Extract the (X, Y) coordinate from the center of the cell holding the provided text.  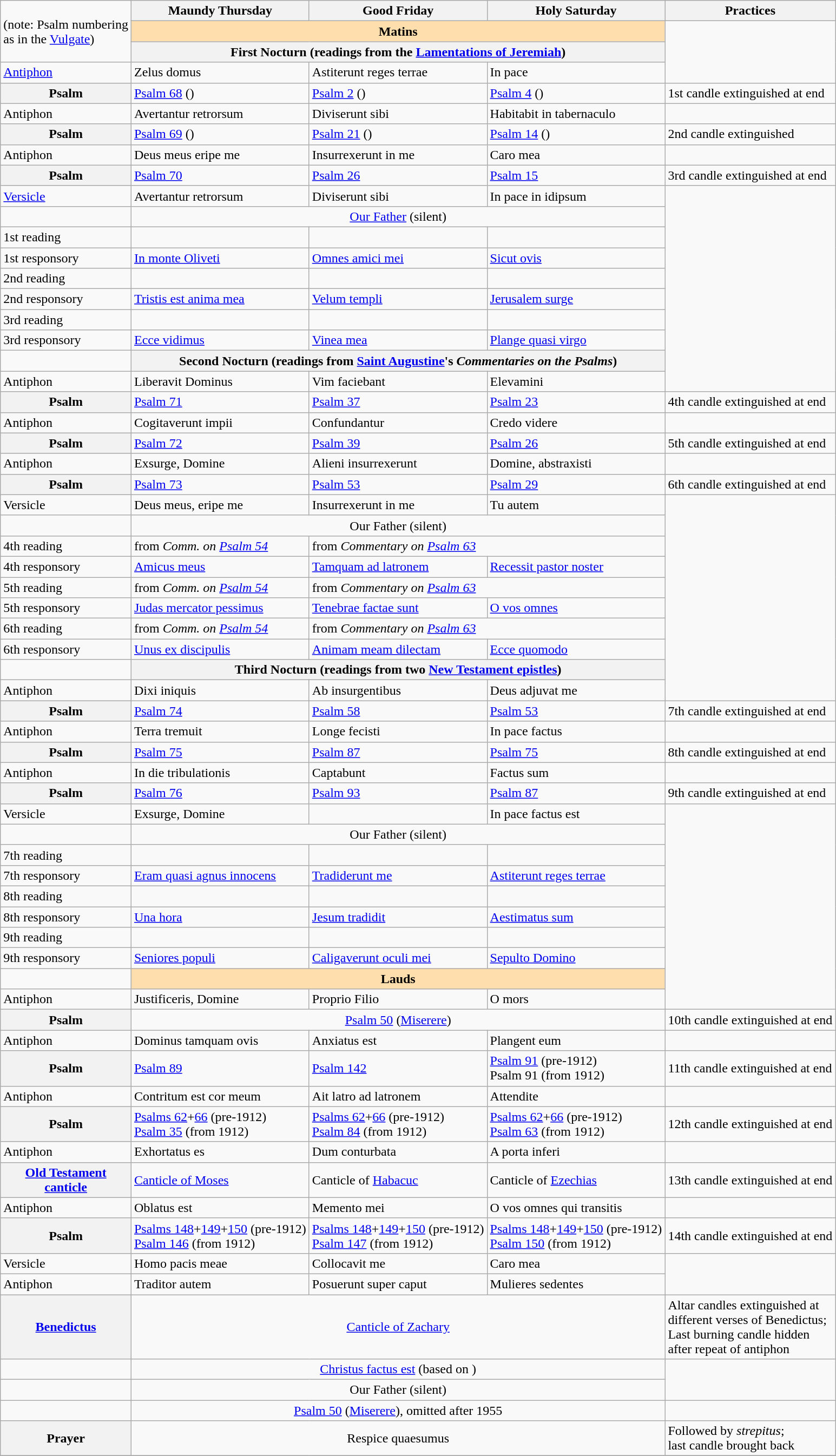
Psalm 72 (220, 443)
O vos omnes qui transitis (576, 1208)
Animam meam dilectam (398, 649)
Deus meus eripe me (220, 155)
Tenebrae factae sunt (398, 608)
Psalm 76 (220, 793)
Ecce vidimus (220, 340)
Psalms 148+149+150 (pre-1912)Psalm 146 (from 1912) (220, 1236)
12th candle extinguished at end (750, 1124)
Psalms 148+149+150 (pre-1912)Psalm 150 (from 1912) (576, 1236)
8th reading (66, 896)
Psalm 89 (220, 1068)
4th reading (66, 546)
Psalm 39 (398, 443)
Canticle of Moses (220, 1180)
Terra tremuit (220, 732)
Memento mei (398, 1208)
3rd candle extinguished at end (750, 175)
Psalm 29 (576, 484)
(note: Psalm numberingas in the Vulgate) (66, 31)
Tradiderunt me (398, 875)
6th reading (66, 629)
Jerusalem surge (576, 299)
A porta inferi (576, 1152)
Psalm 15 (576, 175)
Anxiatus est (398, 1040)
7th responsory (66, 875)
1st reading (66, 237)
Mulieres sedentes (576, 1284)
Psalms 62+66 (pre-1912)Psalm 84 (from 1912) (398, 1124)
Altar candles extinguished atdifferent verses of Benedictus;Last burning candle hiddenafter repeat of antiphon (750, 1327)
Unus ex discipulis (220, 649)
Psalms 62+66 (pre-1912)Psalm 63 (from 1912) (576, 1124)
Amicus meus (220, 566)
Traditor autem (220, 1284)
Deus adjuvat me (576, 690)
Justificeris, Domine (220, 999)
Zelus domus (220, 73)
Oblatus est (220, 1208)
Psalms 62+66 (pre-1912)Psalm 35 (from 1912) (220, 1124)
In pace factus (576, 732)
Holy Saturday (576, 11)
O mors (576, 999)
13th candle extinguished at end (750, 1180)
First Nocturn (readings from the Lamentations of Jeremiah) (398, 52)
Psalm 68 () (220, 93)
Lauds (398, 979)
Second Nocturn (readings from Saint Augustine's Commentaries on the Psalms) (398, 361)
Caligaverunt oculi mei (398, 958)
Posuerunt super caput (398, 1284)
Matins (398, 31)
Homo pacis meae (220, 1263)
Factus sum (576, 773)
Una hora (220, 917)
Respice quaesumus (398, 1438)
6th responsory (66, 649)
4th candle extinguished at end (750, 402)
Exhortatus es (220, 1152)
7th reading (66, 855)
Sicut ovis (576, 258)
In pace factus est (576, 814)
4th responsory (66, 566)
2nd candle extinguished (750, 134)
Psalm 4 () (576, 93)
Canticle of Zachary (398, 1327)
1st candle extinguished at end (750, 93)
Deus meus, eripe me (220, 505)
Dixi iniquis (220, 690)
Aestimatus sum (576, 917)
Credo videre (576, 423)
Omnes amici mei (398, 258)
2nd responsory (66, 299)
Psalm 58 (398, 711)
Alieni insurrexerunt (398, 464)
2nd reading (66, 279)
Psalms 148+149+150 (pre-1912)Psalm 147 (from 1912) (398, 1236)
Prayer (66, 1438)
Psalm 23 (576, 402)
Collocavit me (398, 1263)
Vinea mea (398, 340)
Plangent eum (576, 1040)
Psalm 142 (398, 1068)
Captabunt (398, 773)
Jesum tradidit (398, 917)
Psalm 70 (220, 175)
Confundantur (398, 423)
Psalm 50 (Miserere) (398, 1020)
5th responsory (66, 608)
Psalm 37 (398, 402)
8th responsory (66, 917)
In die tribulationis (220, 773)
Psalm 2 () (398, 93)
Liberavit Dominus (220, 381)
9th reading (66, 938)
Domine, abstraxisti (576, 464)
Canticle of Ezechias (576, 1180)
Attendite (576, 1096)
Habitabit in tabernaculo (576, 114)
7th candle extinguished at end (750, 711)
Psalm 14 () (576, 134)
Benedictus (66, 1327)
Old Testamentcanticle (66, 1180)
10th candle extinguished at end (750, 1020)
Sepulto Domino (576, 958)
Psalm 73 (220, 484)
Vim faciebant (398, 381)
In pace in idipsum (576, 196)
11th candle extinguished at end (750, 1068)
9th candle extinguished at end (750, 793)
Contritum est cor meum (220, 1096)
Christus factus est (based on ) (398, 1369)
Ecce quomodo (576, 649)
Followed by strepitus;last candle brought back (750, 1438)
9th responsory (66, 958)
Tristis est anima mea (220, 299)
Psalm 21 () (398, 134)
In monte Oliveti (220, 258)
3rd responsory (66, 340)
Psalm 74 (220, 711)
5th candle extinguished at end (750, 443)
Velum templi (398, 299)
Psalm 69 () (220, 134)
Judas mercator pessimus (220, 608)
Canticle of Habacuc (398, 1180)
In pace (576, 73)
Plange quasi virgo (576, 340)
Practices (750, 11)
6th candle extinguished at end (750, 484)
5th reading (66, 587)
Longe fecisti (398, 732)
Tamquam ad latronem (398, 566)
Elevamini (576, 381)
Maundy Thursday (220, 11)
Psalm 50 (Miserere), omitted after 1955 (398, 1411)
Tu autem (576, 505)
Proprio Filio (398, 999)
1st responsory (66, 258)
Third Nocturn (readings from two New Testament epistles) (398, 670)
Cogitaverunt impii (220, 423)
Psalm 93 (398, 793)
14th candle extinguished at end (750, 1236)
Seniores populi (220, 958)
Ab insurgentibus (398, 690)
Dominus tamquam ovis (220, 1040)
Recessit pastor noster (576, 566)
3rd reading (66, 320)
Good Friday (398, 11)
Ait latro ad latronem (398, 1096)
Dum conturbata (398, 1152)
8th candle extinguished at end (750, 752)
Psalm 71 (220, 402)
O vos omnes (576, 608)
Eram quasi agnus innocens (220, 875)
Psalm 91 (pre-1912)Psalm 91 (from 1912) (576, 1068)
